Output the [x, y] coordinate of the center of the cell containing the given text.  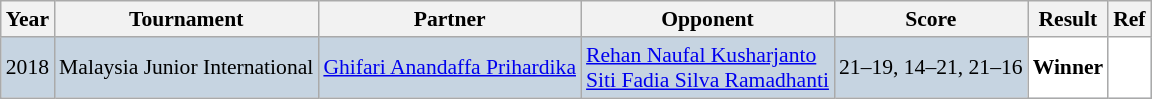
Year [28, 19]
Rehan Naufal Kusharjanto Siti Fadia Silva Ramadhanti [708, 68]
Score [931, 19]
2018 [28, 68]
Winner [1068, 68]
Malaysia Junior International [186, 68]
Ghifari Anandaffa Prihardika [450, 68]
21–19, 14–21, 21–16 [931, 68]
Opponent [708, 19]
Partner [450, 19]
Result [1068, 19]
Tournament [186, 19]
Ref [1129, 19]
